For the text-containing cell, return its midpoint in [X, Y] coordinate format. 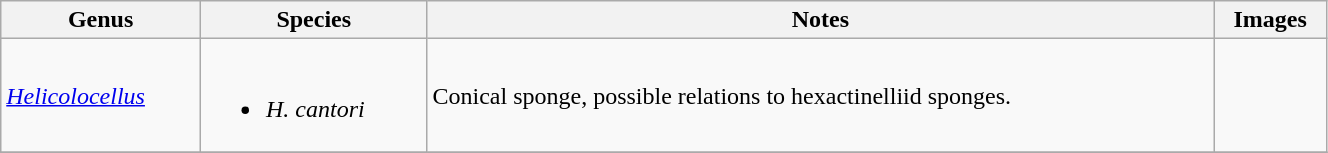
H. cantori [313, 96]
Notes [820, 20]
Images [1270, 20]
Genus [101, 20]
Helicolocellus [101, 96]
Species [313, 20]
Conical sponge, possible relations to hexactinelliid sponges. [820, 96]
